Extract the (X, Y) coordinate from the center of the cell holding the provided text.  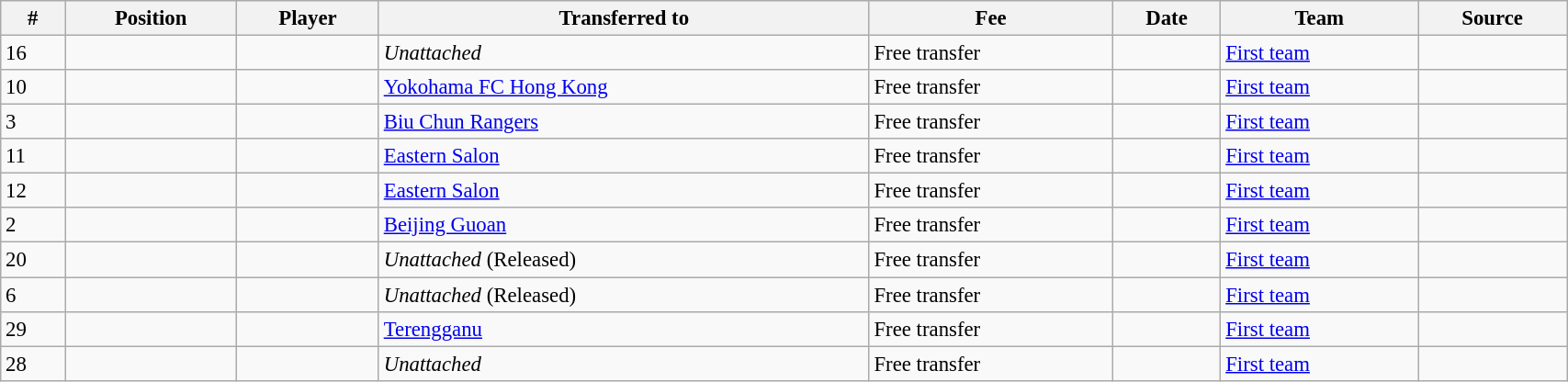
Yokohama FC Hong Kong (624, 87)
Fee (990, 18)
# (33, 18)
Terengganu (624, 329)
28 (33, 364)
Beijing Guoan (624, 225)
Team (1319, 18)
Transferred to (624, 18)
6 (33, 295)
Source (1493, 18)
Position (151, 18)
Date (1167, 18)
16 (33, 53)
Player (309, 18)
29 (33, 329)
3 (33, 122)
11 (33, 156)
10 (33, 87)
2 (33, 225)
Biu Chun Rangers (624, 122)
12 (33, 191)
20 (33, 260)
